Locate the cell with the specified text and output its (x, y) center coordinate. 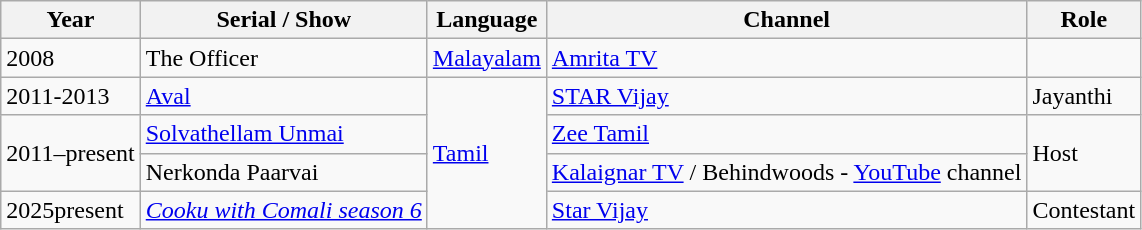
Contestant (1084, 210)
Channel (786, 20)
2025present (70, 210)
Role (1084, 20)
2008 (70, 58)
Kalaignar TV / Behindwoods - YouTube channel (786, 172)
2011–present (70, 153)
Language (486, 20)
Year (70, 20)
The Officer (284, 58)
STAR Vijay (786, 96)
Amrita TV (786, 58)
Star Vijay (786, 210)
Cooku with Comali season 6 (284, 210)
Zee Tamil (786, 134)
Solvathellam Unmai (284, 134)
2011-2013 (70, 96)
Jayanthi (1084, 96)
Malayalam (486, 58)
Aval (284, 96)
Serial / Show (284, 20)
Host (1084, 153)
Tamil (486, 153)
Nerkonda Paarvai (284, 172)
